Return (x, y) of the center of cell containing provided text 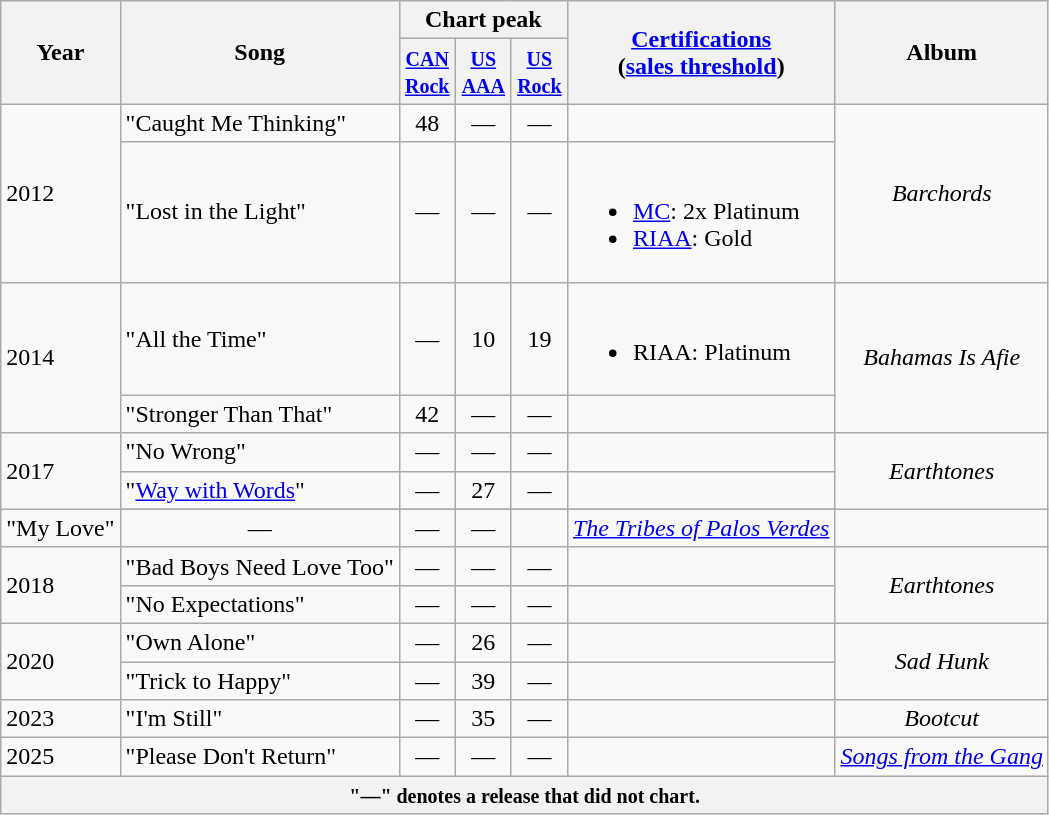
"Trick to Happy" (260, 681)
"No Wrong" (260, 452)
2023 (60, 719)
10 (483, 338)
39 (483, 681)
Year (60, 52)
Bootcut (942, 719)
"Please Don't Return" (260, 757)
"Way with Words" (260, 490)
Songs from the Gang (942, 757)
"Caught Me Thinking" (260, 123)
"I'm Still" (260, 719)
Bahamas Is Afie (942, 358)
"Lost in the Light" (260, 212)
2014 (60, 358)
26 (483, 642)
Song (260, 52)
"All the Time" (260, 338)
Barchords (942, 193)
2012 (60, 193)
"Bad Boys Need Love Too" (260, 566)
42 (427, 414)
The Tribes of Palos Verdes (701, 528)
"My Love" (60, 528)
"Stronger Than That" (260, 414)
Chart peak (483, 20)
MC: 2x PlatinumRIAA: Gold (701, 212)
USAAA (483, 72)
2017 (60, 471)
"—" denotes a release that did not chart. (525, 795)
CANRock (427, 72)
USRock (539, 72)
RIAA: Platinum (701, 338)
Album (942, 52)
2020 (60, 661)
2018 (60, 585)
35 (483, 719)
2025 (60, 757)
"No Expectations" (260, 604)
Sad Hunk (942, 661)
19 (539, 338)
Certifications(sales threshold) (701, 52)
27 (483, 490)
48 (427, 123)
"Own Alone" (260, 642)
